Scan for the cell matching the given text and deliver its [x, y] coordinate at center. 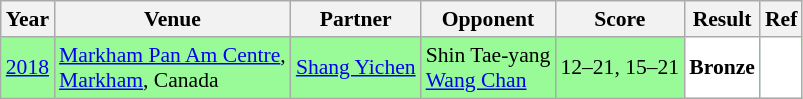
Shin Tae-yang Wang Chan [488, 68]
Score [620, 19]
12–21, 15–21 [620, 68]
Venue [172, 19]
Year [28, 19]
Partner [356, 19]
Result [722, 19]
Bronze [722, 68]
2018 [28, 68]
Ref [781, 19]
Opponent [488, 19]
Markham Pan Am Centre,Markham, Canada [172, 68]
Shang Yichen [356, 68]
